Extract the [X, Y] coordinate from the center of the cell holding the provided text.  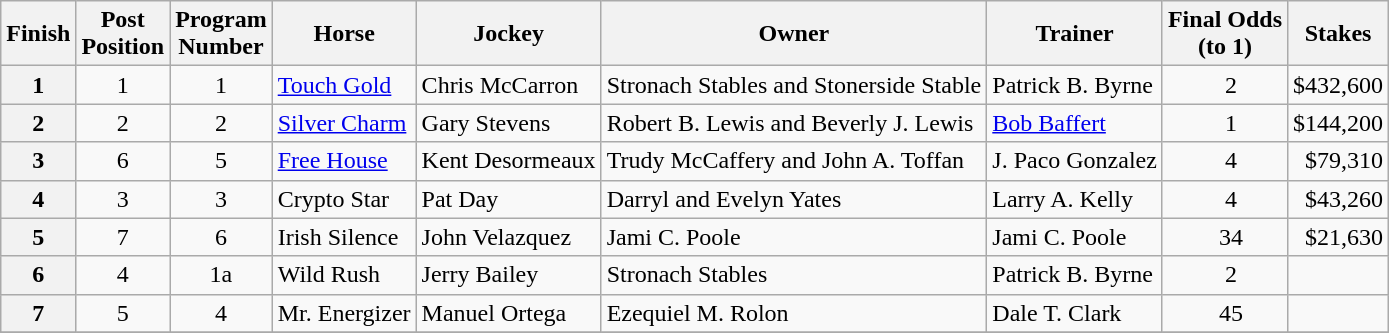
Jockey [508, 34]
ProgramNumber [222, 34]
$432,600 [1338, 85]
Chris McCarron [508, 85]
1a [222, 275]
Stronach Stables and Stonerside Stable [794, 85]
Silver Charm [344, 123]
Gary Stevens [508, 123]
Bob Baffert [1075, 123]
Trudy McCaffery and John A. Toffan [794, 161]
Crypto Star [344, 199]
Stronach Stables [794, 275]
$79,310 [1338, 161]
Jerry Bailey [508, 275]
Stakes [1338, 34]
Wild Rush [344, 275]
John Velazquez [508, 237]
Larry A. Kelly [1075, 199]
Manuel Ortega [508, 313]
45 [1224, 313]
Dale T. Clark [1075, 313]
$144,200 [1338, 123]
Trainer [1075, 34]
Touch Gold [344, 85]
Horse [344, 34]
Ezequiel M. Rolon [794, 313]
J. Paco Gonzalez [1075, 161]
Pat Day [508, 199]
34 [1224, 237]
PostPosition [123, 34]
$43,260 [1338, 199]
Finish [38, 34]
Darryl and Evelyn Yates [794, 199]
Kent Desormeaux [508, 161]
Mr. Energizer [344, 313]
Robert B. Lewis and Beverly J. Lewis [794, 123]
$21,630 [1338, 237]
Owner [794, 34]
Free House [344, 161]
Final Odds(to 1) [1224, 34]
Irish Silence [344, 237]
